Identify which cell holds the provided text, then report its (x, y) central coordinate. 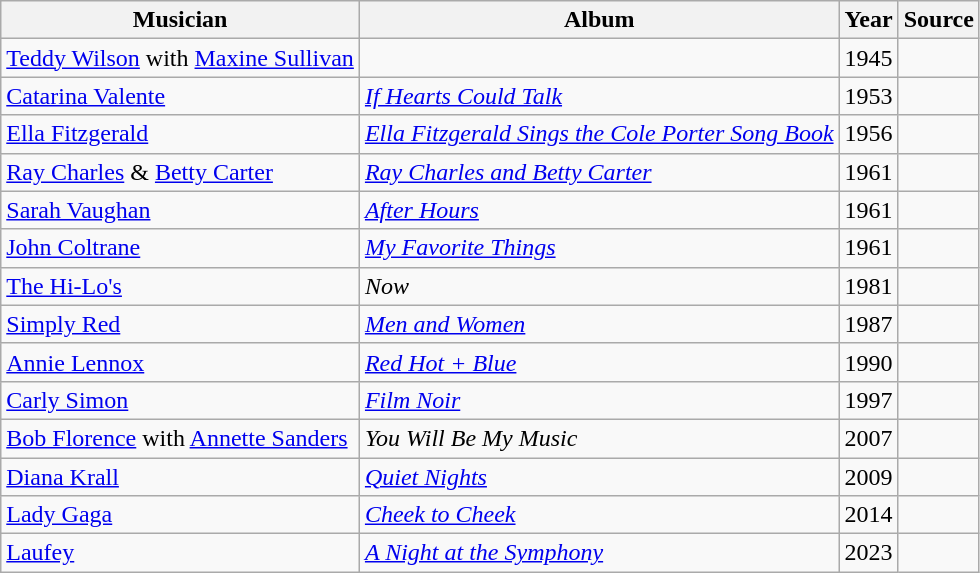
Year (868, 20)
Lady Gaga (180, 515)
Annie Lennox (180, 362)
1953 (868, 96)
Quiet Nights (599, 477)
1997 (868, 400)
A Night at the Symphony (599, 553)
1987 (868, 324)
Film Noir (599, 400)
Musician (180, 20)
John Coltrane (180, 248)
2007 (868, 438)
After Hours (599, 210)
Carly Simon (180, 400)
Sarah Vaughan (180, 210)
2014 (868, 515)
Simply Red (180, 324)
Cheek to Cheek (599, 515)
My Favorite Things (599, 248)
1981 (868, 286)
Diana Krall (180, 477)
Red Hot + Blue (599, 362)
Album (599, 20)
The Hi-Lo's (180, 286)
You Will Be My Music (599, 438)
Ray Charles and Betty Carter (599, 172)
2023 (868, 553)
2009 (868, 477)
Laufey (180, 553)
Men and Women (599, 324)
Catarina Valente (180, 96)
1945 (868, 58)
Ella Fitzgerald Sings the Cole Porter Song Book (599, 134)
Ella Fitzgerald (180, 134)
If Hearts Could Talk (599, 96)
1956 (868, 134)
1990 (868, 362)
Bob Florence with Annette Sanders (180, 438)
Source (938, 20)
Ray Charles & Betty Carter (180, 172)
Now (599, 286)
Teddy Wilson with Maxine Sullivan (180, 58)
